Scan for the cell matching the given text and deliver its (x, y) coordinate at center. 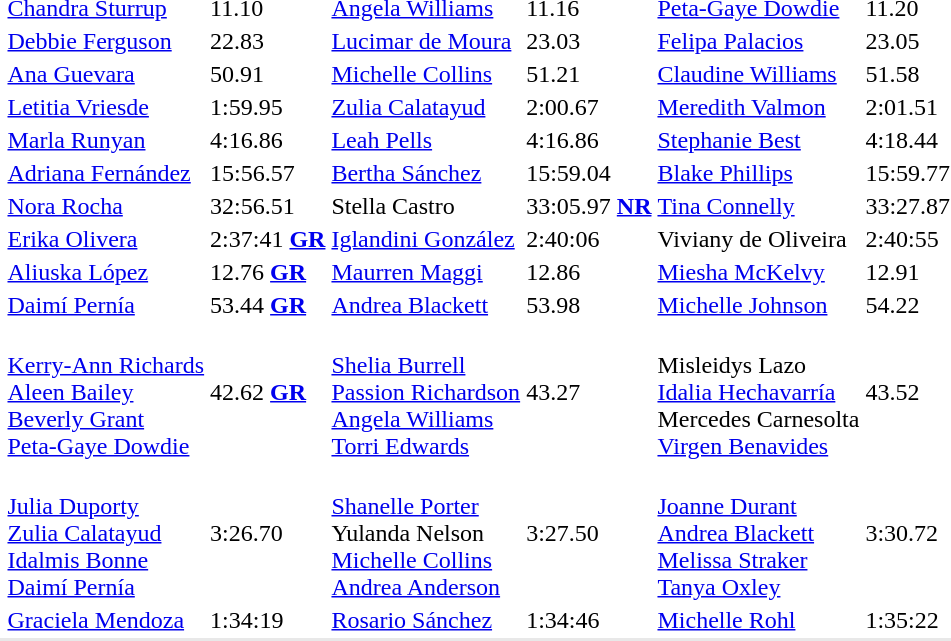
Debbie Ferguson (106, 41)
15:59.04 (589, 173)
Michelle Rohl (758, 620)
Rosario Sánchez (426, 620)
Stephanie Best (758, 140)
43.27 (589, 392)
Michelle Johnson (758, 305)
33:05.97 NR (589, 206)
Zulia Calatayud (426, 107)
Julia DuportyZulia CalatayudIdalmis BonneDaimí Pernía (106, 533)
3:27.50 (589, 533)
51.21 (589, 74)
Erika Olivera (106, 239)
42.62 GR (268, 392)
Lucimar de Moura (426, 41)
Blake Phillips (758, 173)
Marla Runyan (106, 140)
Letitia Vriesde (106, 107)
15:56.57 (268, 173)
50.91 (268, 74)
Miesha McKelvy (758, 272)
3:26.70 (268, 533)
1:59.95 (268, 107)
Leah Pells (426, 140)
Joanne DurantAndrea BlackettMelissa StrakerTanya Oxley (758, 533)
Andrea Blackett (426, 305)
2:00.67 (589, 107)
Tina Connelly (758, 206)
Iglandini González (426, 239)
Aliuska López (106, 272)
2:40:06 (589, 239)
53.44 GR (268, 305)
Maurren Maggi (426, 272)
Ana Guevara (106, 74)
Felipa Palacios (758, 41)
Stella Castro (426, 206)
22.83 (268, 41)
Shelia BurrellPassion RichardsonAngela WilliamsTorri Edwards (426, 392)
Graciela Mendoza (106, 620)
23.03 (589, 41)
Misleidys LazoIdalia HechavarríaMercedes CarnesoltaVirgen Benavides (758, 392)
1:34:19 (268, 620)
1:34:46 (589, 620)
Adriana Fernández (106, 173)
Meredith Valmon (758, 107)
Daimí Pernía (106, 305)
Shanelle PorterYulanda NelsonMichelle CollinsAndrea Anderson (426, 533)
12.76 GR (268, 272)
32:56.51 (268, 206)
53.98 (589, 305)
Bertha Sánchez (426, 173)
Claudine Williams (758, 74)
Viviany de Oliveira (758, 239)
Kerry-Ann RichardsAleen BaileyBeverly GrantPeta-Gaye Dowdie (106, 392)
Michelle Collins (426, 74)
2:37:41 GR (268, 239)
12.86 (589, 272)
Nora Rocha (106, 206)
